Identify which cell holds the provided text, then report its (x, y) central coordinate. 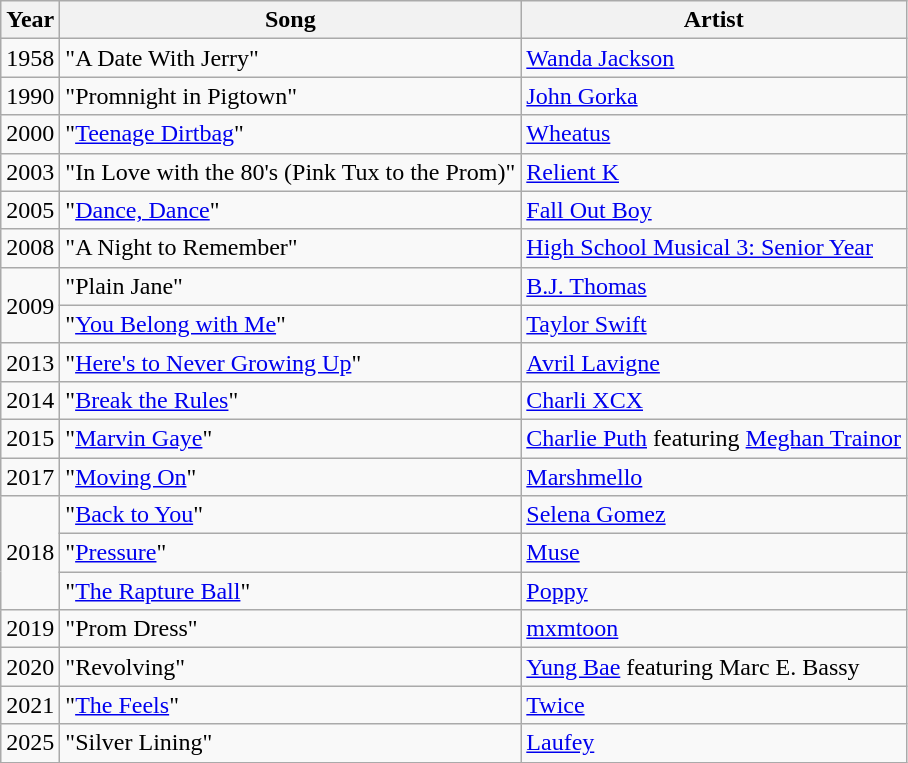
Taylor Swift (714, 324)
High School Musical 3: Senior Year (714, 248)
Muse (714, 553)
2015 (30, 438)
2021 (30, 705)
Yung Bae featuring Marc E. Bassy (714, 667)
Wanda Jackson (714, 58)
B.J. Thomas (714, 286)
Avril Lavigne (714, 362)
1990 (30, 96)
"You Belong with Me" (290, 324)
"Marvin Gaye" (290, 438)
"A Night to Remember" (290, 248)
Relient K (714, 172)
mxmtoon (714, 629)
"The Rapture Ball" (290, 591)
"Dance, Dance" (290, 210)
2020 (30, 667)
"Promnight in Pigtown" (290, 96)
"In Love with the 80's (Pink Tux to the Prom)" (290, 172)
"Here's to Never Growing Up" (290, 362)
Charlie Puth featuring Meghan Trainor (714, 438)
2014 (30, 400)
"Pressure" (290, 553)
"Moving On" (290, 477)
John Gorka (714, 96)
2005 (30, 210)
Laufey (714, 743)
"Teenage Dirtbag" (290, 134)
Song (290, 20)
2003 (30, 172)
Artist (714, 20)
"Back to You" (290, 515)
2008 (30, 248)
"Break the Rules" (290, 400)
Marshmello (714, 477)
"Prom Dress" (290, 629)
Year (30, 20)
2025 (30, 743)
Poppy (714, 591)
Charli XCX (714, 400)
"Revolving" (290, 667)
1958 (30, 58)
2019 (30, 629)
Selena Gomez (714, 515)
Fall Out Boy (714, 210)
"Silver Lining" (290, 743)
2018 (30, 553)
Twice (714, 705)
2017 (30, 477)
2000 (30, 134)
2013 (30, 362)
"Plain Jane" (290, 286)
"A Date With Jerry" (290, 58)
"The Feels" (290, 705)
Wheatus (714, 134)
2009 (30, 305)
